Provide the (X, Y) coordinate of the cell's center where the given text is located.  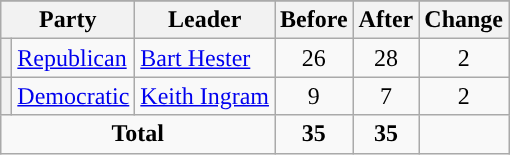
Before (314, 20)
9 (314, 96)
28 (386, 58)
After (386, 20)
Total (138, 134)
Republican (74, 58)
7 (386, 96)
Change (464, 20)
Party (68, 20)
Leader (205, 20)
Keith Ingram (205, 96)
26 (314, 58)
Bart Hester (205, 58)
Democratic (74, 96)
